Locate the cell with the specified text and output its (x, y) center coordinate. 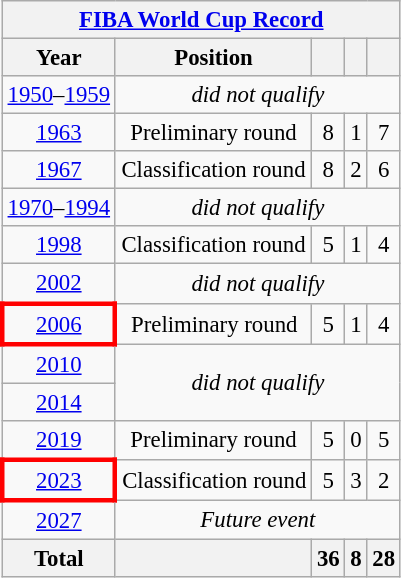
28 (384, 558)
Future event (258, 520)
6 (384, 170)
2002 (58, 284)
2027 (58, 520)
2006 (58, 324)
1963 (58, 133)
1967 (58, 170)
1970–1994 (58, 208)
Total (58, 558)
2023 (58, 480)
2019 (58, 440)
0 (356, 440)
Position (213, 58)
7 (384, 133)
1950–1959 (58, 95)
2014 (58, 402)
3 (356, 480)
Year (58, 58)
1998 (58, 245)
2010 (58, 364)
FIBA World Cup Record (201, 20)
36 (328, 558)
